Return the (X, Y) coordinate for the center point of the cell that contains the specified text.  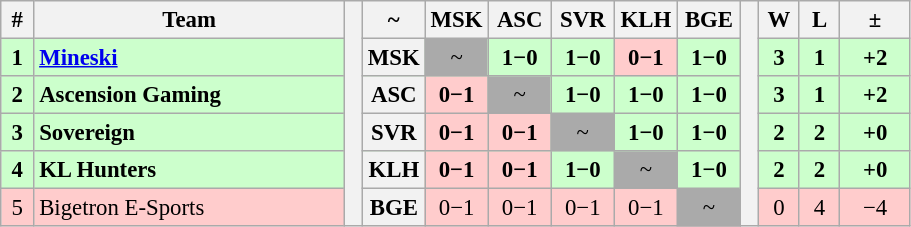
± (876, 20)
# (18, 20)
L (820, 20)
Ascension Gaming (190, 95)
0 (780, 208)
Team (190, 20)
5 (18, 208)
KL Hunters (190, 170)
W (780, 20)
−4 (876, 208)
Sovereign (190, 133)
Bigetron E-Sports (190, 208)
Mineski (190, 58)
